From the cell containing the given text, extract its center point as [x, y] coordinate. 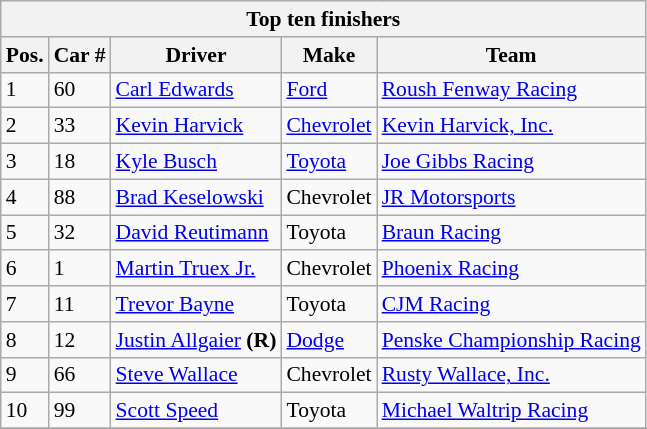
33 [80, 126]
66 [80, 375]
Joe Gibbs Racing [512, 162]
10 [25, 411]
2 [25, 126]
Braun Racing [512, 233]
Scott Speed [196, 411]
CJM Racing [512, 304]
Team [512, 55]
60 [80, 90]
12 [80, 340]
Phoenix Racing [512, 269]
8 [25, 340]
3 [25, 162]
Brad Keselowski [196, 197]
Kyle Busch [196, 162]
6 [25, 269]
9 [25, 375]
Penske Championship Racing [512, 340]
David Reutimann [196, 233]
99 [80, 411]
Roush Fenway Racing [512, 90]
Ford [328, 90]
11 [80, 304]
Justin Allgaier (R) [196, 340]
32 [80, 233]
Driver [196, 55]
Steve Wallace [196, 375]
Rusty Wallace, Inc. [512, 375]
Car # [80, 55]
Pos. [25, 55]
Michael Waltrip Racing [512, 411]
Top ten finishers [324, 19]
Kevin Harvick, Inc. [512, 126]
Make [328, 55]
Trevor Bayne [196, 304]
18 [80, 162]
Carl Edwards [196, 90]
Dodge [328, 340]
4 [25, 197]
Kevin Harvick [196, 126]
7 [25, 304]
Martin Truex Jr. [196, 269]
5 [25, 233]
JR Motorsports [512, 197]
88 [80, 197]
